Return [x, y] of the center of cell containing provided text 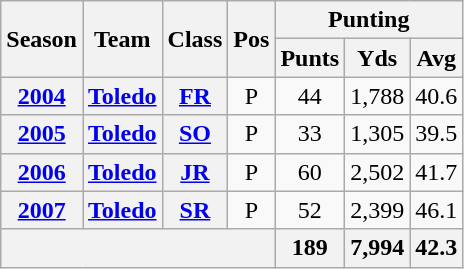
52 [310, 210]
46.1 [436, 210]
SO [195, 134]
7,994 [378, 248]
2,502 [378, 172]
Punts [310, 58]
Avg [436, 58]
40.6 [436, 96]
44 [310, 96]
42.3 [436, 248]
Punting [369, 20]
Yds [378, 58]
33 [310, 134]
1,788 [378, 96]
60 [310, 172]
2007 [42, 210]
Pos [252, 39]
Season [42, 39]
41.7 [436, 172]
189 [310, 248]
2005 [42, 134]
39.5 [436, 134]
Class [195, 39]
SR [195, 210]
2006 [42, 172]
2,399 [378, 210]
1,305 [378, 134]
FR [195, 96]
JR [195, 172]
2004 [42, 96]
Team [122, 39]
